Scan for the cell matching the given text and deliver its [x, y] coordinate at center. 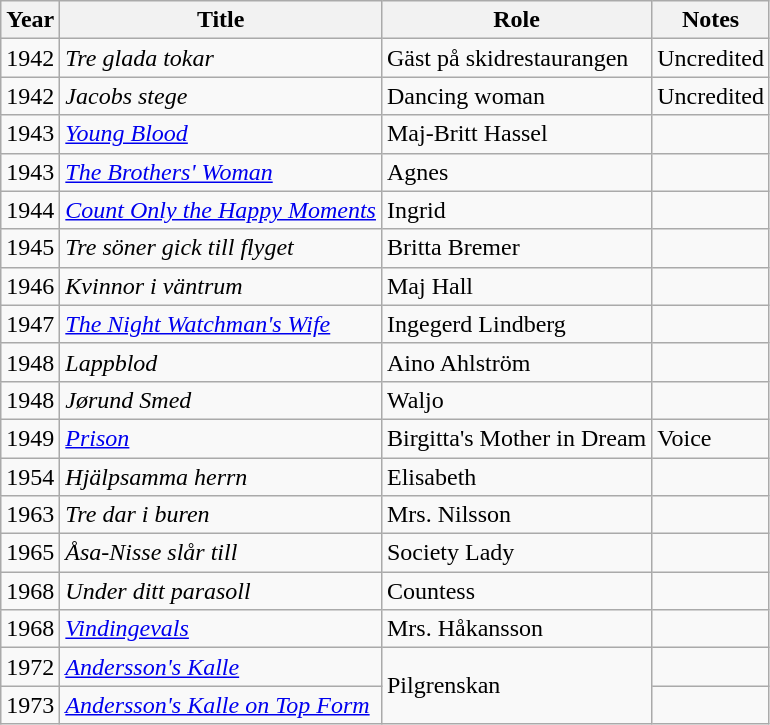
Mrs. Håkansson [516, 629]
1945 [30, 248]
Agnes [516, 172]
1949 [30, 438]
The Night Watchman's Wife [221, 324]
Åsa-Nisse slår till [221, 553]
Lappblod [221, 362]
Pilgrenskan [516, 686]
1965 [30, 553]
Kvinnor i väntrum [221, 286]
Maj-Britt Hassel [516, 134]
Ingegerd Lindberg [516, 324]
The Brothers' Woman [221, 172]
Waljo [516, 400]
Ingrid [516, 210]
Gäst på skidrestaurangen [516, 58]
Andersson's Kalle on Top Form [221, 705]
Tre söner gick till flyget [221, 248]
Birgitta's Mother in Dream [516, 438]
Prison [221, 438]
Under ditt parasoll [221, 591]
Vindingevals [221, 629]
Andersson's Kalle [221, 667]
1963 [30, 515]
Title [221, 20]
Mrs. Nilsson [516, 515]
Jørund Smed [221, 400]
Aino Ahlström [516, 362]
Maj Hall [516, 286]
1947 [30, 324]
1944 [30, 210]
Year [30, 20]
Jacobs stege [221, 96]
Society Lady [516, 553]
Dancing woman [516, 96]
1954 [30, 477]
Elisabeth [516, 477]
Tre glada tokar [221, 58]
Role [516, 20]
Hjälpsamma herrn [221, 477]
Voice [711, 438]
1972 [30, 667]
Tre dar i buren [221, 515]
Britta Bremer [516, 248]
1946 [30, 286]
Notes [711, 20]
Countess [516, 591]
1973 [30, 705]
Count Only the Happy Moments [221, 210]
Young Blood [221, 134]
